Find where the given text appears and provide that cell's center as [X, Y] coordinate. 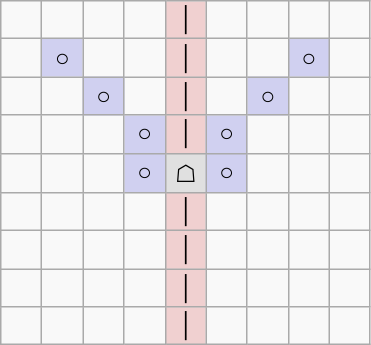
☖ [186, 173]
